Output the (x, y) coordinate of the center of the cell containing the given text.  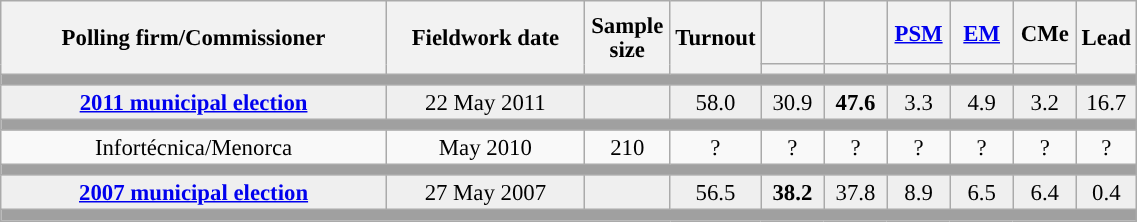
CMe (1044, 32)
Turnout (716, 38)
38.2 (792, 194)
PSM (918, 32)
6.4 (1044, 194)
58.0 (716, 102)
2007 municipal election (194, 194)
56.5 (716, 194)
4.9 (982, 102)
27 May 2007 (485, 194)
May 2010 (485, 148)
16.7 (1106, 102)
37.8 (856, 194)
Polling firm/Commissioner (194, 38)
30.9 (792, 102)
Fieldwork date (485, 38)
Lead (1106, 38)
8.9 (918, 194)
210 (627, 148)
47.6 (856, 102)
3.3 (918, 102)
3.2 (1044, 102)
22 May 2011 (485, 102)
EM (982, 32)
6.5 (982, 194)
2011 municipal election (194, 102)
Infortécnica/Menorca (194, 148)
Sample size (627, 38)
0.4 (1106, 194)
